Locate the cell with the specified text and output its [x, y] center coordinate. 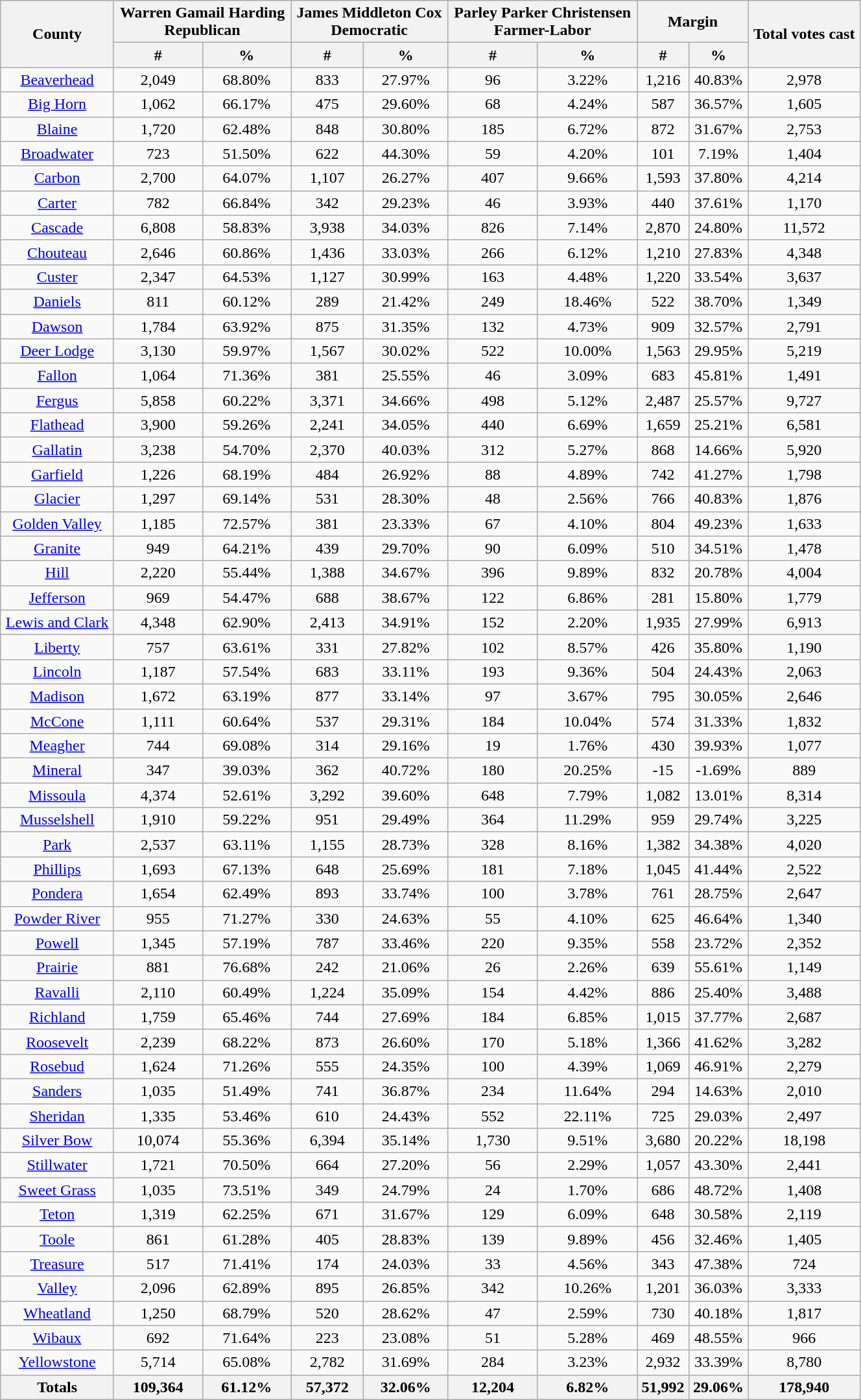
18,198 [804, 1141]
70.50% [246, 1165]
1,170 [804, 203]
2,647 [804, 894]
Totals [57, 1387]
692 [158, 1338]
60.64% [246, 721]
3,130 [158, 351]
40.03% [406, 450]
25.55% [406, 376]
26.92% [406, 474]
23.08% [406, 1338]
4,374 [158, 795]
6.12% [587, 252]
5,714 [158, 1362]
12,204 [493, 1387]
20.22% [718, 1141]
741 [327, 1091]
4.42% [587, 992]
67.13% [246, 869]
1,798 [804, 474]
220 [493, 943]
76.68% [246, 968]
59.97% [246, 351]
558 [663, 943]
10,074 [158, 1141]
2,220 [158, 573]
1,388 [327, 573]
68 [493, 104]
178,940 [804, 1387]
742 [663, 474]
5,920 [804, 450]
3,333 [804, 1289]
1,605 [804, 104]
46.64% [718, 918]
54.47% [246, 598]
610 [327, 1115]
33.39% [718, 1362]
63.61% [246, 647]
25.69% [406, 869]
1,340 [804, 918]
1,226 [158, 474]
Musselshell [57, 820]
1,654 [158, 894]
3,292 [327, 795]
552 [493, 1115]
51.49% [246, 1091]
Wibaux [57, 1338]
3,938 [327, 227]
14.63% [718, 1091]
2.56% [587, 499]
29.06% [718, 1387]
766 [663, 499]
29.49% [406, 820]
154 [493, 992]
2,753 [804, 129]
69.08% [246, 746]
439 [327, 548]
24.03% [406, 1264]
1,720 [158, 129]
281 [663, 598]
29.74% [718, 820]
6,913 [804, 622]
Prairie [57, 968]
109,364 [158, 1387]
Roosevelt [57, 1042]
33.74% [406, 894]
29.31% [406, 721]
25.40% [718, 992]
407 [493, 178]
5.27% [587, 450]
28.62% [406, 1313]
426 [663, 647]
396 [493, 573]
1,784 [158, 326]
66.17% [246, 104]
1,672 [158, 696]
31.35% [406, 326]
949 [158, 548]
34.67% [406, 573]
55 [493, 918]
Yellowstone [57, 1362]
71.41% [246, 1264]
6,808 [158, 227]
1,404 [804, 154]
504 [663, 671]
62.49% [246, 894]
430 [663, 746]
832 [663, 573]
27.83% [718, 252]
Teton [57, 1215]
7.19% [718, 154]
7.18% [587, 869]
2,241 [327, 425]
64.07% [246, 178]
1,210 [663, 252]
Chouteau [57, 252]
45.81% [718, 376]
Jefferson [57, 598]
1,593 [663, 178]
40.18% [718, 1313]
Sheridan [57, 1115]
2,063 [804, 671]
60.12% [246, 301]
Gallatin [57, 450]
65.08% [246, 1362]
2,049 [158, 80]
27.82% [406, 647]
71.36% [246, 376]
20.78% [718, 573]
5.28% [587, 1338]
1,149 [804, 968]
1,319 [158, 1215]
343 [663, 1264]
2,096 [158, 1289]
782 [158, 203]
66.84% [246, 203]
34.91% [406, 622]
1,155 [327, 845]
46.91% [718, 1066]
1,015 [663, 1017]
Sanders [57, 1091]
686 [663, 1190]
886 [663, 992]
1,436 [327, 252]
10.04% [587, 721]
4.89% [587, 474]
531 [327, 499]
68.80% [246, 80]
Powell [57, 943]
28.30% [406, 499]
349 [327, 1190]
2.59% [587, 1313]
2,978 [804, 80]
475 [327, 104]
2,700 [158, 178]
6,581 [804, 425]
1,876 [804, 499]
24 [493, 1190]
57.54% [246, 671]
362 [327, 771]
60.22% [246, 401]
5,219 [804, 351]
26.60% [406, 1042]
3.67% [587, 696]
3,680 [663, 1141]
48.72% [718, 1190]
872 [663, 129]
4.24% [587, 104]
1,832 [804, 721]
804 [663, 524]
2.29% [587, 1165]
26.27% [406, 178]
30.80% [406, 129]
51.50% [246, 154]
Margin [692, 22]
67 [493, 524]
62.90% [246, 622]
725 [663, 1115]
Parley Parker ChristensenFarmer-Labor [543, 22]
Powder River [57, 918]
671 [327, 1215]
4.20% [587, 154]
63.11% [246, 845]
2,413 [327, 622]
6.72% [587, 129]
56 [493, 1165]
4,020 [804, 845]
1,659 [663, 425]
3,371 [327, 401]
328 [493, 845]
36.87% [406, 1091]
57,372 [327, 1387]
955 [158, 918]
35.14% [406, 1141]
1,190 [804, 647]
22.11% [587, 1115]
185 [493, 129]
Total votes cast [804, 34]
4.56% [587, 1264]
Lincoln [57, 671]
289 [327, 301]
27.99% [718, 622]
1,693 [158, 869]
68.22% [246, 1042]
2,791 [804, 326]
53.46% [246, 1115]
James Middleton CoxDemocratic [370, 22]
8.16% [587, 845]
1,185 [158, 524]
875 [327, 326]
795 [663, 696]
Golden Valley [57, 524]
Broadwater [57, 154]
Carbon [57, 178]
1,216 [663, 80]
29.16% [406, 746]
37.77% [718, 1017]
1,935 [663, 622]
314 [327, 746]
36.03% [718, 1289]
59.26% [246, 425]
33 [493, 1264]
28.73% [406, 845]
90 [493, 548]
347 [158, 771]
73.51% [246, 1190]
11,572 [804, 227]
895 [327, 1289]
8,780 [804, 1362]
60.49% [246, 992]
873 [327, 1042]
Valley [57, 1289]
951 [327, 820]
68.19% [246, 474]
405 [327, 1239]
21.42% [406, 301]
877 [327, 696]
30.05% [718, 696]
9.36% [587, 671]
1,069 [663, 1066]
331 [327, 647]
44.30% [406, 154]
39.03% [246, 771]
Hill [57, 573]
1,062 [158, 104]
54.70% [246, 450]
5,858 [158, 401]
Blaine [57, 129]
966 [804, 1338]
7.79% [587, 795]
234 [493, 1091]
Deer Lodge [57, 351]
24.80% [718, 227]
26 [493, 968]
11.64% [587, 1091]
1,382 [663, 845]
31.33% [718, 721]
28.75% [718, 894]
43.30% [718, 1165]
1,187 [158, 671]
Park [57, 845]
811 [158, 301]
-1.69% [718, 771]
312 [493, 450]
55.61% [718, 968]
Pondera [57, 894]
Liberty [57, 647]
30.02% [406, 351]
32.06% [406, 1387]
61.12% [246, 1387]
38.70% [718, 301]
1,721 [158, 1165]
23.72% [718, 943]
2,522 [804, 869]
47.38% [718, 1264]
122 [493, 598]
6.86% [587, 598]
3,488 [804, 992]
Carter [57, 203]
Glacier [57, 499]
25.57% [718, 401]
4.48% [587, 277]
30.99% [406, 277]
31.69% [406, 1362]
510 [663, 548]
330 [327, 918]
1,224 [327, 992]
969 [158, 598]
498 [493, 401]
2,347 [158, 277]
2,932 [663, 1362]
622 [327, 154]
1,220 [663, 277]
249 [493, 301]
625 [663, 918]
63.92% [246, 326]
2,119 [804, 1215]
1,064 [158, 376]
1,349 [804, 301]
Fergus [57, 401]
223 [327, 1338]
13.01% [718, 795]
38.67% [406, 598]
32.46% [718, 1239]
181 [493, 869]
2,870 [663, 227]
484 [327, 474]
3,282 [804, 1042]
71.26% [246, 1066]
3.93% [587, 203]
24.63% [406, 918]
48.55% [718, 1338]
174 [327, 1264]
9.35% [587, 943]
34.66% [406, 401]
32.57% [718, 326]
2,687 [804, 1017]
664 [327, 1165]
723 [158, 154]
587 [663, 104]
19 [493, 746]
1,759 [158, 1017]
1,045 [663, 869]
Rosebud [57, 1066]
28.83% [406, 1239]
39.60% [406, 795]
37.61% [718, 203]
29.70% [406, 548]
129 [493, 1215]
18.46% [587, 301]
730 [663, 1313]
4.39% [587, 1066]
757 [158, 647]
Cascade [57, 227]
Silver Bow [57, 1141]
39.93% [718, 746]
1,077 [804, 746]
6,394 [327, 1141]
9.51% [587, 1141]
6.85% [587, 1017]
833 [327, 80]
34.03% [406, 227]
139 [493, 1239]
Meagher [57, 746]
County [57, 34]
Custer [57, 277]
64.21% [246, 548]
6.82% [587, 1387]
36.57% [718, 104]
35.09% [406, 992]
McCone [57, 721]
Flathead [57, 425]
60.86% [246, 252]
555 [327, 1066]
1,779 [804, 598]
2,279 [804, 1066]
163 [493, 277]
20.25% [587, 771]
Lewis and Clark [57, 622]
57.19% [246, 943]
2,497 [804, 1115]
1,408 [804, 1190]
47 [493, 1313]
63.19% [246, 696]
4.73% [587, 326]
48 [493, 499]
3.23% [587, 1362]
456 [663, 1239]
34.05% [406, 425]
29.95% [718, 351]
180 [493, 771]
33.03% [406, 252]
826 [493, 227]
59 [493, 154]
Fallon [57, 376]
242 [327, 968]
Phillips [57, 869]
15.80% [718, 598]
1,405 [804, 1239]
71.64% [246, 1338]
61.28% [246, 1239]
27.20% [406, 1165]
Sweet Grass [57, 1190]
Toole [57, 1239]
35.80% [718, 647]
49.23% [718, 524]
1.76% [587, 746]
3.09% [587, 376]
51 [493, 1338]
9.66% [587, 178]
24.35% [406, 1066]
889 [804, 771]
1,910 [158, 820]
9,727 [804, 401]
69.14% [246, 499]
1,624 [158, 1066]
21.06% [406, 968]
37.80% [718, 178]
152 [493, 622]
266 [493, 252]
3.22% [587, 80]
284 [493, 1362]
2.26% [587, 968]
62.89% [246, 1289]
30.58% [718, 1215]
6.69% [587, 425]
101 [663, 154]
33.14% [406, 696]
688 [327, 598]
97 [493, 696]
909 [663, 326]
7.14% [587, 227]
Missoula [57, 795]
Wheatland [57, 1313]
14.66% [718, 450]
Granite [57, 548]
27.69% [406, 1017]
29.03% [718, 1115]
62.48% [246, 129]
2.20% [587, 622]
41.27% [718, 474]
10.26% [587, 1289]
8.57% [587, 647]
55.36% [246, 1141]
132 [493, 326]
193 [493, 671]
1,491 [804, 376]
1,127 [327, 277]
58.83% [246, 227]
1,111 [158, 721]
3,238 [158, 450]
55.44% [246, 573]
1.70% [587, 1190]
893 [327, 894]
29.23% [406, 203]
64.53% [246, 277]
1,478 [804, 548]
Big Horn [57, 104]
96 [493, 80]
33.46% [406, 943]
-15 [663, 771]
2,110 [158, 992]
1,366 [663, 1042]
Beaverhead [57, 80]
959 [663, 820]
3,900 [158, 425]
8,314 [804, 795]
294 [663, 1091]
Garfield [57, 474]
27.97% [406, 80]
Mineral [57, 771]
41.62% [718, 1042]
3,637 [804, 277]
88 [493, 474]
Stillwater [57, 1165]
34.38% [718, 845]
537 [327, 721]
5.12% [587, 401]
33.11% [406, 671]
2,441 [804, 1165]
Madison [57, 696]
71.27% [246, 918]
24.79% [406, 1190]
1,633 [804, 524]
517 [158, 1264]
40.72% [406, 771]
Ravalli [57, 992]
2,782 [327, 1362]
520 [327, 1313]
2,010 [804, 1091]
1,567 [327, 351]
1,345 [158, 943]
29.60% [406, 104]
868 [663, 450]
1,107 [327, 178]
Warren Gamail HardingRepublican [202, 22]
26.85% [406, 1289]
2,487 [663, 401]
848 [327, 129]
1,730 [493, 1141]
65.46% [246, 1017]
25.21% [718, 425]
1,201 [663, 1289]
23.33% [406, 524]
761 [663, 894]
Daniels [57, 301]
2,370 [327, 450]
1,563 [663, 351]
639 [663, 968]
881 [158, 968]
170 [493, 1042]
Richland [57, 1017]
2,239 [158, 1042]
787 [327, 943]
364 [493, 820]
41.44% [718, 869]
4,004 [804, 573]
51,992 [663, 1387]
10.00% [587, 351]
59.22% [246, 820]
68.79% [246, 1313]
33.54% [718, 277]
2,537 [158, 845]
102 [493, 647]
52.61% [246, 795]
1,250 [158, 1313]
4,214 [804, 178]
Treasure [57, 1264]
5.18% [587, 1042]
1,335 [158, 1115]
11.29% [587, 820]
469 [663, 1338]
574 [663, 721]
72.57% [246, 524]
3,225 [804, 820]
861 [158, 1239]
1,297 [158, 499]
1,057 [663, 1165]
34.51% [718, 548]
Dawson [57, 326]
724 [804, 1264]
3.78% [587, 894]
1,817 [804, 1313]
2,352 [804, 943]
62.25% [246, 1215]
1,082 [663, 795]
